Pinpoint the cell where the given text exists, returning its (x, y) midpoint coordinate. 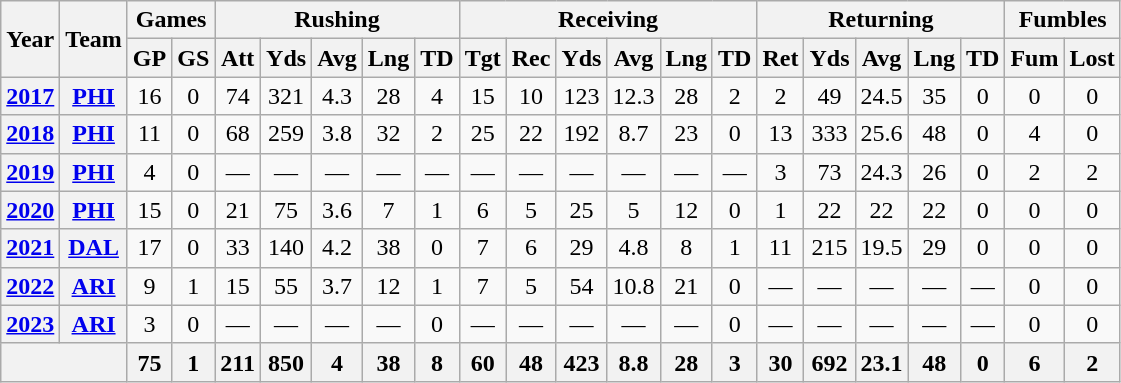
Rushing (337, 20)
2018 (30, 134)
26 (934, 172)
GS (194, 58)
19.5 (882, 248)
9 (149, 286)
35 (934, 96)
2017 (30, 96)
2021 (30, 248)
8.8 (634, 362)
Att (238, 58)
13 (780, 134)
DAL (94, 248)
74 (238, 96)
23.1 (882, 362)
33 (238, 248)
24.3 (882, 172)
25.6 (882, 134)
16 (149, 96)
215 (830, 248)
Receiving (608, 20)
3.7 (338, 286)
140 (286, 248)
3.8 (338, 134)
4.8 (634, 248)
68 (238, 134)
10 (531, 96)
2022 (30, 286)
73 (830, 172)
Ret (780, 58)
2019 (30, 172)
Fumbles (1062, 20)
211 (238, 362)
192 (582, 134)
10.8 (634, 286)
8.7 (634, 134)
3.6 (338, 210)
692 (830, 362)
423 (582, 362)
32 (388, 134)
2023 (30, 324)
333 (830, 134)
4.2 (338, 248)
Tgt (482, 58)
60 (482, 362)
850 (286, 362)
12.3 (634, 96)
23 (686, 134)
Team (94, 39)
Year (30, 39)
4.3 (338, 96)
Fum (1034, 58)
123 (582, 96)
Games (170, 20)
30 (780, 362)
Returning (881, 20)
17 (149, 248)
259 (286, 134)
Rec (531, 58)
49 (830, 96)
2020 (30, 210)
24.5 (882, 96)
Lost (1092, 58)
54 (582, 286)
55 (286, 286)
GP (149, 58)
321 (286, 96)
